Capture the cell that displays the provided text and extract its (x, y) central coordinate. 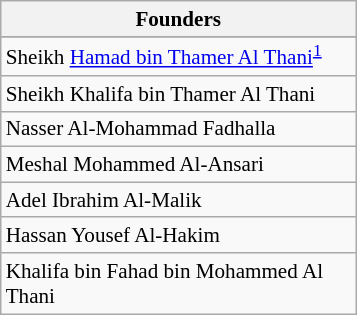
Founders (178, 18)
Meshal Mohammed Al-Ansari (178, 164)
Sheikh Khalifa bin Thamer Al Thani (178, 94)
Khalifa bin Fahad bin Mohammed Al Thani (178, 284)
Hassan Yousef Al-Hakim (178, 234)
Adel Ibrahim Al-Malik (178, 200)
Sheikh Hamad bin Thamer Al Thani1 (178, 56)
Nasser Al-Mohammad Fadhalla (178, 128)
